Detect which cell encompasses the target text, then output its [x, y] center coordinate. 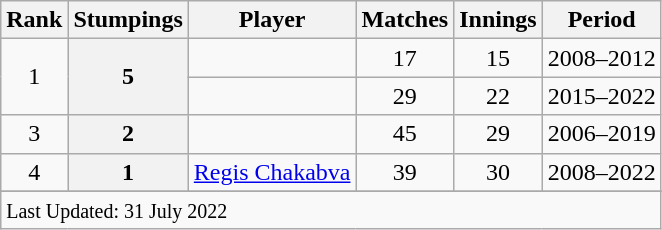
17 [405, 58]
Period [602, 20]
2006–2019 [602, 134]
5 [128, 77]
Innings [498, 20]
Last Updated: 31 July 2022 [331, 210]
45 [405, 134]
2008–2012 [602, 58]
2008–2022 [602, 172]
2015–2022 [602, 96]
15 [498, 58]
Regis Chakabva [272, 172]
Player [272, 20]
4 [34, 172]
Stumpings [128, 20]
22 [498, 96]
Matches [405, 20]
Rank [34, 20]
3 [34, 134]
30 [498, 172]
39 [405, 172]
2 [128, 134]
